Scan for the cell matching the given text and deliver its [x, y] coordinate at center. 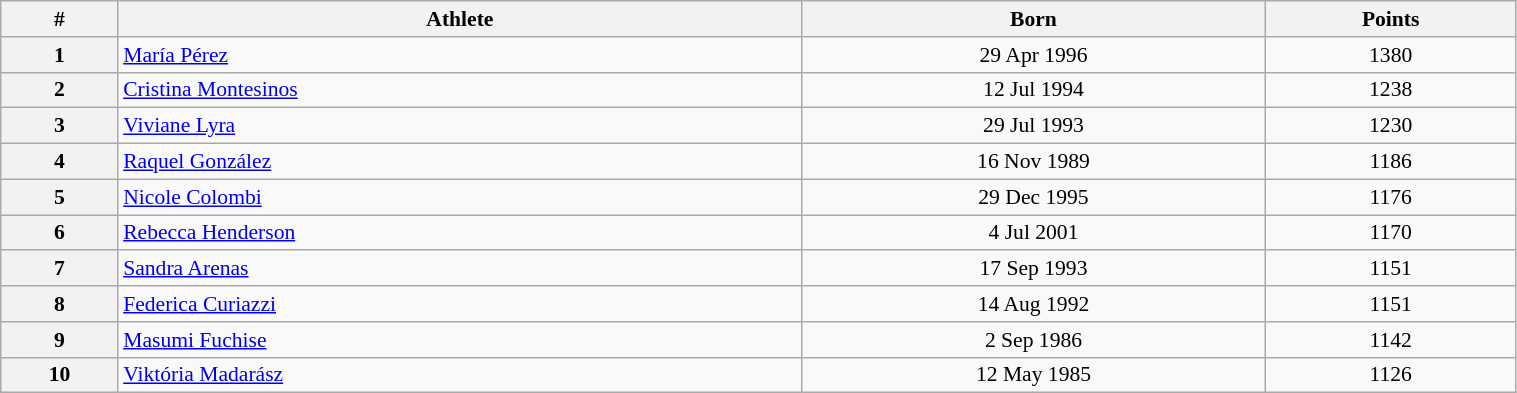
Points [1390, 19]
9 [60, 340]
1126 [1390, 375]
Athlete [460, 19]
Federica Curiazzi [460, 304]
3 [60, 126]
16 Nov 1989 [1034, 162]
8 [60, 304]
Sandra Arenas [460, 269]
Cristina Montesinos [460, 90]
1170 [1390, 233]
Masumi Fuchise [460, 340]
Raquel González [460, 162]
7 [60, 269]
10 [60, 375]
29 Jul 1993 [1034, 126]
2 Sep 1986 [1034, 340]
12 Jul 1994 [1034, 90]
1186 [1390, 162]
# [60, 19]
4 [60, 162]
Viktória Madarász [460, 375]
29 Dec 1995 [1034, 197]
María Pérez [460, 55]
1176 [1390, 197]
17 Sep 1993 [1034, 269]
6 [60, 233]
2 [60, 90]
Nicole Colombi [460, 197]
1142 [1390, 340]
12 May 1985 [1034, 375]
1230 [1390, 126]
14 Aug 1992 [1034, 304]
29 Apr 1996 [1034, 55]
5 [60, 197]
4 Jul 2001 [1034, 233]
1 [60, 55]
1238 [1390, 90]
Viviane Lyra [460, 126]
1380 [1390, 55]
Rebecca Henderson [460, 233]
Born [1034, 19]
